Scan for the cell matching the given text and deliver its (X, Y) coordinate at center. 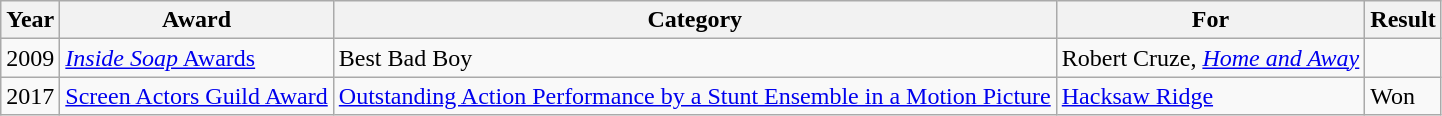
Hacksaw Ridge (1210, 96)
Result (1403, 20)
Won (1403, 96)
Inside Soap Awards (196, 58)
Category (694, 20)
2017 (30, 96)
For (1210, 20)
Award (196, 20)
Screen Actors Guild Award (196, 96)
Best Bad Boy (694, 58)
2009 (30, 58)
Year (30, 20)
Outstanding Action Performance by a Stunt Ensemble in a Motion Picture (694, 96)
Robert Cruze, Home and Away (1210, 58)
